Scan for the cell matching the given text and deliver its (x, y) coordinate at center. 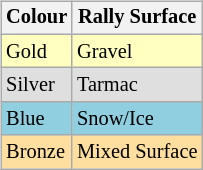
Mixed Surface (137, 152)
Rally Surface (137, 18)
Bronze (36, 152)
Blue (36, 119)
Snow/Ice (137, 119)
Gold (36, 51)
Silver (36, 85)
Colour (36, 18)
Gravel (137, 51)
Tarmac (137, 85)
